Determine the [x, y] coordinate at the center of the cell enclosing the given text.  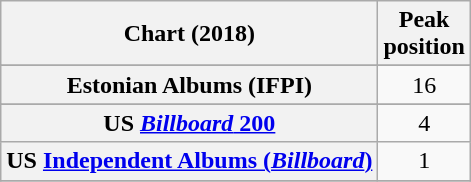
Estonian Albums (IFPI) [190, 85]
16 [424, 85]
US Independent Albums (Billboard) [190, 161]
US Billboard 200 [190, 123]
4 [424, 123]
1 [424, 161]
Peak position [424, 34]
Chart (2018) [190, 34]
